Return the [X, Y] coordinate for the center point of the cell that contains the specified text.  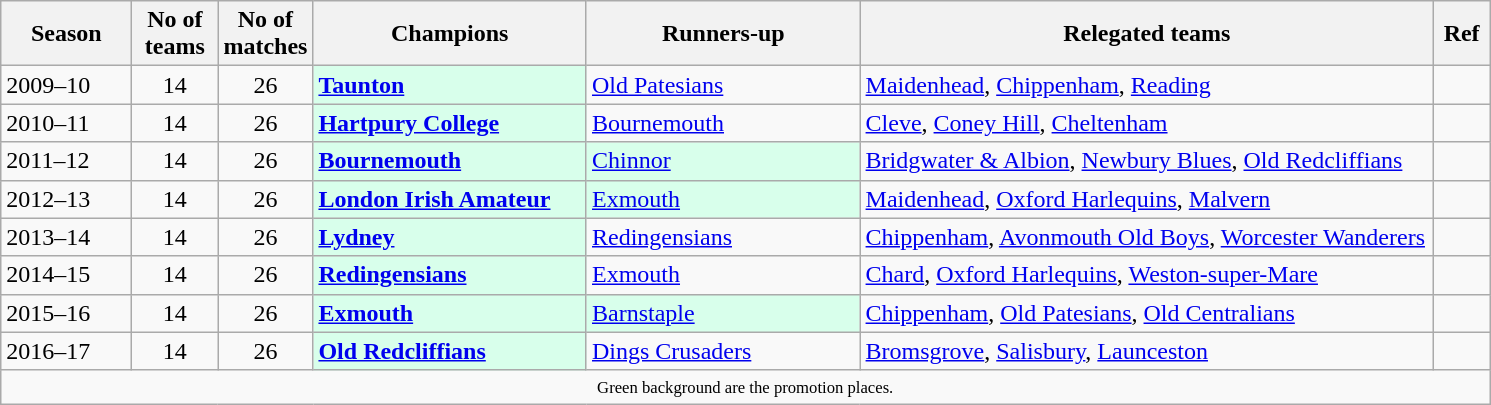
Season [66, 34]
Dings Crusaders [723, 351]
Maidenhead, Chippenham, Reading [1147, 85]
2015–16 [66, 313]
2013–14 [66, 237]
No of matches [266, 34]
Champions [450, 34]
Old Redcliffians [450, 351]
Chippenham, Avonmouth Old Boys, Worcester Wanderers [1147, 237]
Bridgwater & Albion, Newbury Blues, Old Redcliffians [1147, 161]
Runners-up [723, 34]
Relegated teams [1147, 34]
Ref [1462, 34]
2016–17 [66, 351]
Hartpury College [450, 123]
Bromsgrove, Salisbury, Launceston [1147, 351]
Maidenhead, Oxford Harlequins, Malvern [1147, 199]
Green background are the promotion places. [746, 386]
Chinnor [723, 161]
Barnstaple [723, 313]
2014–15 [66, 275]
Cleve, Coney Hill, Cheltenham [1147, 123]
No of teams [175, 34]
2009–10 [66, 85]
Chard, Oxford Harlequins, Weston-super-Mare [1147, 275]
Old Patesians [723, 85]
2011–12 [66, 161]
Chippenham, Old Patesians, Old Centralians [1147, 313]
2012–13 [66, 199]
Taunton [450, 85]
Lydney [450, 237]
2010–11 [66, 123]
London Irish Amateur [450, 199]
